For the text-containing cell, return its midpoint in [X, Y] coordinate format. 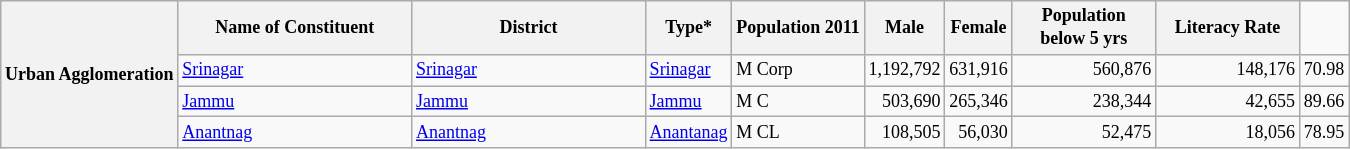
70.98 [1324, 70]
M Corp [798, 70]
Urban Agglomeration [90, 74]
148,176 [1228, 70]
Female [978, 28]
18,056 [1228, 132]
Male [904, 28]
Anantanag [688, 132]
M C [798, 102]
Name of Constituent [295, 28]
108,505 [904, 132]
89.66 [1324, 102]
78.95 [1324, 132]
56,030 [978, 132]
M CL [798, 132]
Population 2011 [798, 28]
Population below 5 yrs [1084, 28]
Type* [688, 28]
Literacy Rate [1228, 28]
503,690 [904, 102]
1,192,792 [904, 70]
631,916 [978, 70]
265,346 [978, 102]
42,655 [1228, 102]
District [529, 28]
52,475 [1084, 132]
238,344 [1084, 102]
560,876 [1084, 70]
